Output the (X, Y) coordinate of the center of the cell containing the given text.  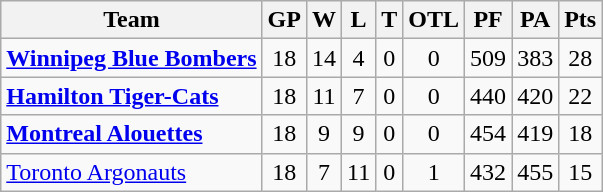
OTL (434, 20)
28 (580, 58)
14 (324, 58)
454 (488, 134)
GP (284, 20)
PF (488, 20)
420 (536, 96)
15 (580, 172)
1 (434, 172)
W (324, 20)
Team (132, 20)
509 (488, 58)
Toronto Argonauts (132, 172)
383 (536, 58)
Pts (580, 20)
Hamilton Tiger-Cats (132, 96)
L (359, 20)
Winnipeg Blue Bombers (132, 58)
Montreal Alouettes (132, 134)
PA (536, 20)
T (390, 20)
432 (488, 172)
22 (580, 96)
440 (488, 96)
455 (536, 172)
419 (536, 134)
4 (359, 58)
